Identify which cell holds the provided text, then report its (X, Y) central coordinate. 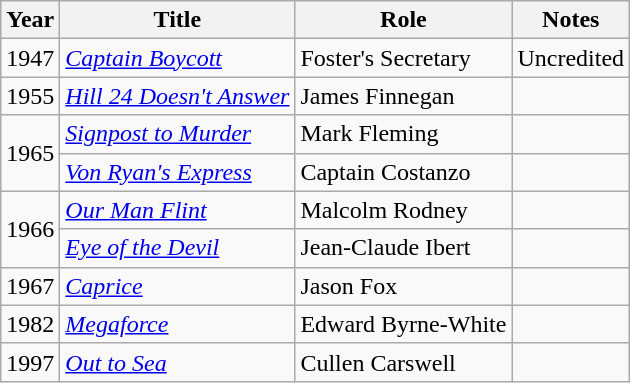
Hill 24 Doesn't Answer (178, 96)
James Finnegan (404, 96)
Uncredited (571, 58)
Year (30, 20)
Out to Sea (178, 362)
Von Ryan's Express (178, 172)
1966 (30, 229)
Eye of the Devil (178, 248)
Signpost to Murder (178, 134)
Our Man Flint (178, 210)
Megaforce (178, 324)
1982 (30, 324)
Caprice (178, 286)
Notes (571, 20)
Malcolm Rodney (404, 210)
1965 (30, 153)
Edward Byrne-White (404, 324)
1967 (30, 286)
1955 (30, 96)
Captain Costanzo (404, 172)
Role (404, 20)
Mark Fleming (404, 134)
Title (178, 20)
Jean-Claude Ibert (404, 248)
Jason Fox (404, 286)
Captain Boycott (178, 58)
1947 (30, 58)
Foster's Secretary (404, 58)
Cullen Carswell (404, 362)
1997 (30, 362)
